Return (X, Y) of the center of cell containing provided text 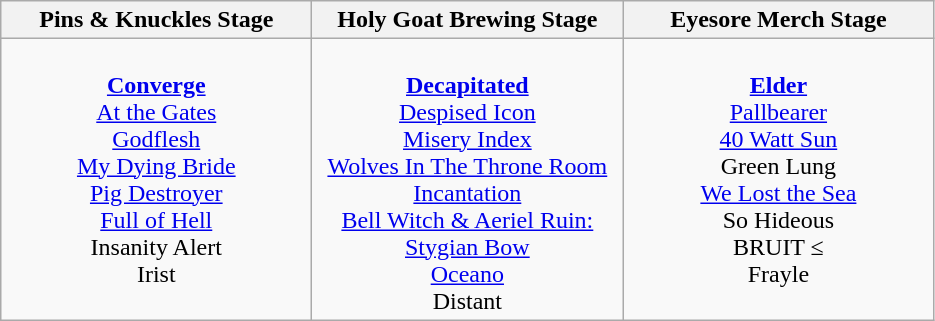
ConvergeAt the GatesGodfleshMy Dying BridePig DestroyerFull of HellInsanity AlertIrist (156, 180)
Pins & Knuckles Stage (156, 20)
ElderPallbearer40 Watt SunGreen LungWe Lost the SeaSo HideousBRUIT ≤Frayle (778, 180)
DecapitatedDespised IconMisery IndexWolves In The Throne RoomIncantationBell Witch & Aeriel Ruin: Stygian BowOceanoDistant (468, 180)
Holy Goat Brewing Stage (468, 20)
Eyesore Merch Stage (778, 20)
